Find where the given text appears and provide that cell's center as (X, Y) coordinate. 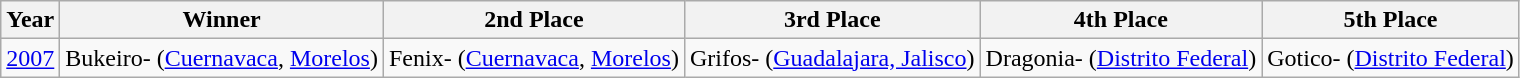
4th Place (1121, 20)
Dragonia- (Distrito Federal) (1121, 58)
2007 (30, 58)
Gotico- (Distrito Federal) (1391, 58)
3rd Place (832, 20)
5th Place (1391, 20)
Fenix- (Cuernavaca, Morelos) (534, 58)
2nd Place (534, 20)
Bukeiro- (Cuernavaca, Morelos) (222, 58)
Grifos- (Guadalajara, Jalisco) (832, 58)
Year (30, 20)
Winner (222, 20)
